Identify which cell holds the provided text, then report its [X, Y] central coordinate. 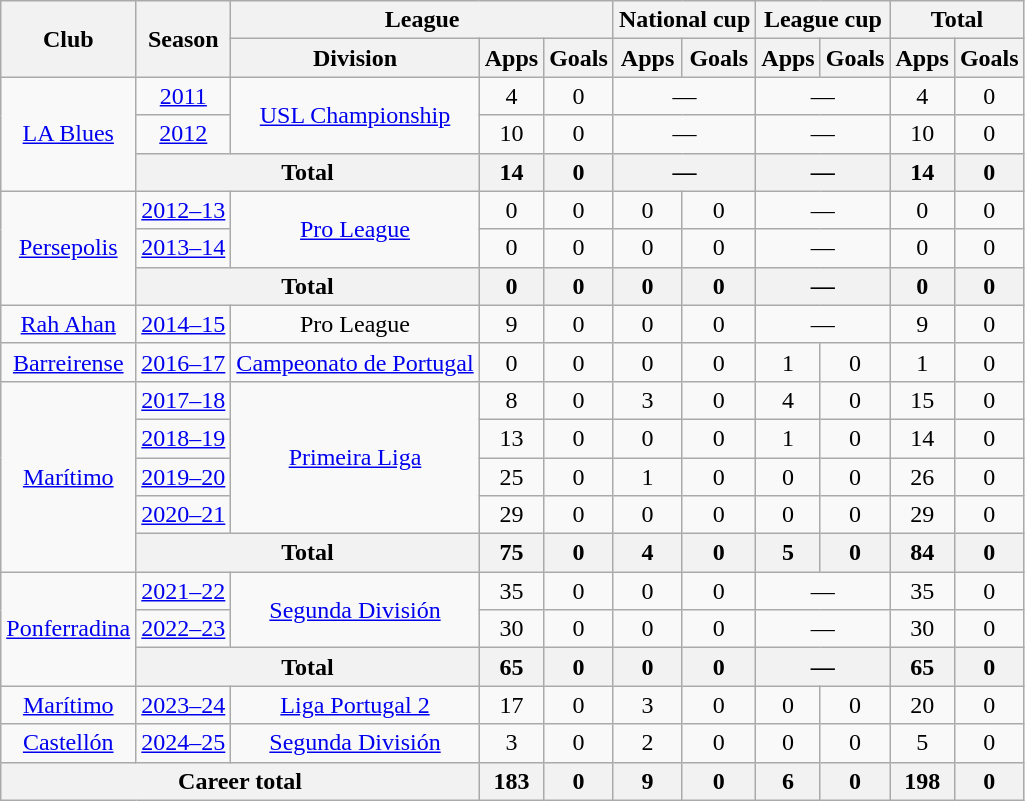
2018–19 [184, 438]
20 [922, 705]
League cup [823, 20]
2020–21 [184, 515]
USL Championship [355, 115]
13 [511, 438]
2016–17 [184, 362]
2023–24 [184, 705]
15 [922, 400]
2014–15 [184, 324]
2021–22 [184, 591]
8 [511, 400]
Division [355, 58]
Club [68, 39]
Season [184, 39]
Campeonato de Portugal [355, 362]
League [422, 20]
2017–18 [184, 400]
Castellón [68, 743]
2013–14 [184, 248]
198 [922, 781]
75 [511, 553]
Barreirense [68, 362]
Primeira Liga [355, 457]
17 [511, 705]
6 [788, 781]
Career total [240, 781]
25 [511, 477]
183 [511, 781]
2011 [184, 96]
Rah Ahan [68, 324]
84 [922, 553]
2019–20 [184, 477]
Persepolis [68, 248]
Ponferradina [68, 629]
LA Blues [68, 134]
2012–13 [184, 210]
National cup [684, 20]
Liga Portugal 2 [355, 705]
26 [922, 477]
2024–25 [184, 743]
2012 [184, 134]
2022–23 [184, 629]
2 [647, 743]
